Return (x, y) of the center of cell containing provided text 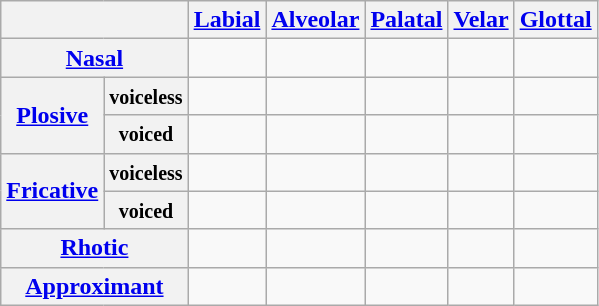
Glottal (556, 20)
Nasal (94, 58)
Plosive (52, 115)
Approximant (94, 286)
Alveolar (316, 20)
Labial (227, 20)
Palatal (406, 20)
Velar (481, 20)
Fricative (52, 191)
Rhotic (94, 248)
